Locate the cell with the specified text and output its [X, Y] center coordinate. 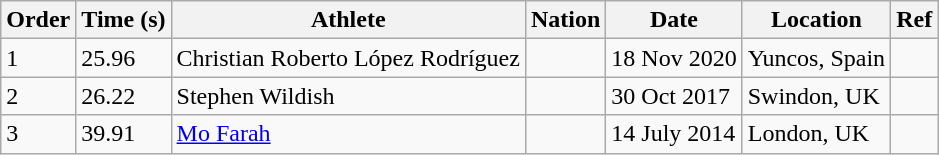
18 Nov 2020 [674, 58]
Order [38, 20]
Nation [565, 20]
Mo Farah [348, 134]
Athlete [348, 20]
Christian Roberto López Rodríguez [348, 58]
39.91 [124, 134]
26.22 [124, 96]
Date [674, 20]
Time (s) [124, 20]
Ref [914, 20]
Yuncos, Spain [816, 58]
Swindon, UK [816, 96]
25.96 [124, 58]
2 [38, 96]
Stephen Wildish [348, 96]
London, UK [816, 134]
Location [816, 20]
1 [38, 58]
3 [38, 134]
14 July 2014 [674, 134]
30 Oct 2017 [674, 96]
